Search for the cell housing the specified text and yield its [x, y] center coordinate. 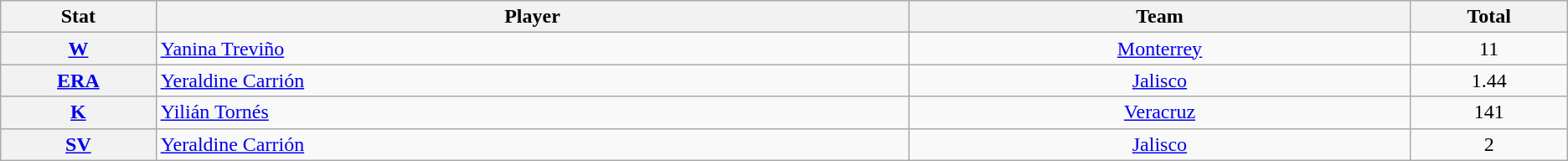
Yilián Tornés [533, 112]
11 [1489, 49]
SV [79, 144]
Stat [79, 17]
2 [1489, 144]
ERA [79, 80]
W [79, 49]
Team [1159, 17]
Player [533, 17]
Veracruz [1159, 112]
Yanina Treviño [533, 49]
Total [1489, 17]
1.44 [1489, 80]
K [79, 112]
141 [1489, 112]
Monterrey [1159, 49]
